Identify which cell holds the provided text, then report its [X, Y] central coordinate. 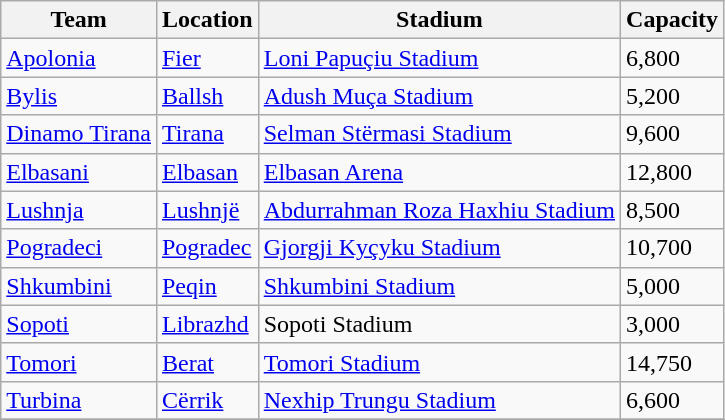
Turbina [79, 400]
Elbasani [79, 172]
6,600 [672, 400]
Location [207, 20]
5,000 [672, 286]
Bylis [79, 96]
Lushnja [79, 210]
Tirana [207, 134]
6,800 [672, 58]
Shkumbini Stadium [439, 286]
Pogradec [207, 248]
Pogradeci [79, 248]
Team [79, 20]
Apolonia [79, 58]
Tomori [79, 362]
Elbasan Arena [439, 172]
14,750 [672, 362]
Tomori Stadium [439, 362]
Sopoti Stadium [439, 324]
Cërrik [207, 400]
9,600 [672, 134]
10,700 [672, 248]
Fier [207, 58]
8,500 [672, 210]
5,200 [672, 96]
Ballsh [207, 96]
Selman Stërmasi Stadium [439, 134]
12,800 [672, 172]
Stadium [439, 20]
Sopoti [79, 324]
Abdurrahman Roza Haxhiu Stadium [439, 210]
Lushnjë [207, 210]
Elbasan [207, 172]
Dinamo Tirana [79, 134]
Capacity [672, 20]
Adush Muça Stadium [439, 96]
Librazhd [207, 324]
3,000 [672, 324]
Nexhip Trungu Stadium [439, 400]
Berat [207, 362]
Gjorgji Kyçyku Stadium [439, 248]
Peqin [207, 286]
Loni Papuçiu Stadium [439, 58]
Shkumbini [79, 286]
